Locate the cell with the specified text and output its [X, Y] center coordinate. 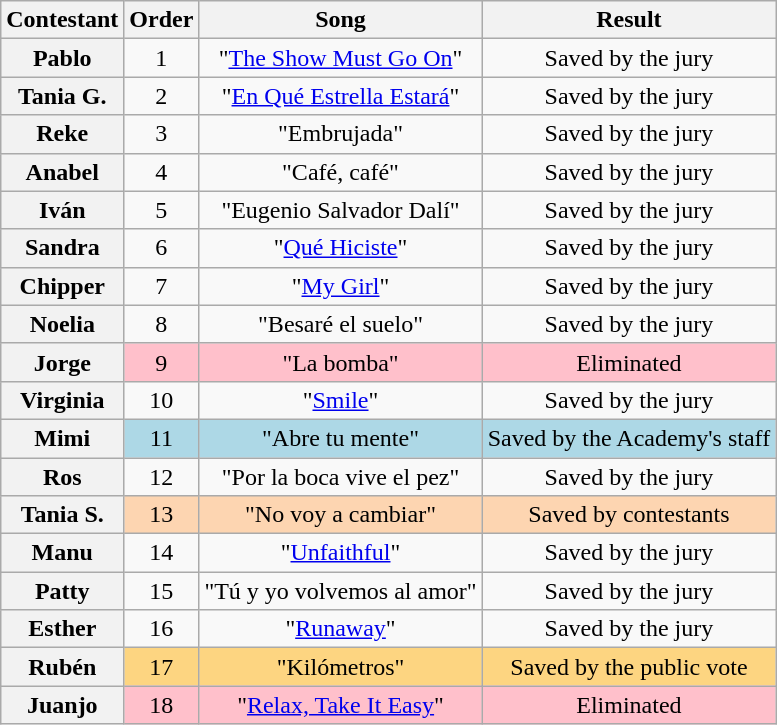
Jorge [62, 362]
"The Show Must Go On" [340, 58]
Saved by contestants [629, 515]
Mimi [62, 438]
"La bomba" [340, 362]
"Embrujada" [340, 134]
Song [340, 20]
10 [162, 400]
"En Qué Estrella Estará" [340, 96]
"Unfaithful" [340, 553]
"My Girl" [340, 286]
Juanjo [62, 705]
"Relax, Take It Easy" [340, 705]
12 [162, 477]
"Abre tu mente" [340, 438]
"Eugenio Salvador Dalí" [340, 210]
Chipper [62, 286]
Saved by the public vote [629, 667]
"Kilómetros" [340, 667]
18 [162, 705]
Rubén [62, 667]
7 [162, 286]
Patty [62, 591]
Result [629, 20]
1 [162, 58]
"Por la boca vive el pez" [340, 477]
14 [162, 553]
Tania S. [62, 515]
13 [162, 515]
Reke [62, 134]
15 [162, 591]
Noelia [62, 324]
Contestant [62, 20]
17 [162, 667]
"Smile" [340, 400]
"Runaway" [340, 629]
8 [162, 324]
16 [162, 629]
Pablo [62, 58]
Iván [62, 210]
"Café, café" [340, 172]
"Besaré el suelo" [340, 324]
"No voy a cambiar" [340, 515]
Virginia [62, 400]
9 [162, 362]
Tania G. [62, 96]
4 [162, 172]
6 [162, 248]
Ros [62, 477]
Anabel [62, 172]
Sandra [62, 248]
Esther [62, 629]
"Tú y yo volvemos al amor" [340, 591]
Order [162, 20]
"Qué Hiciste" [340, 248]
3 [162, 134]
2 [162, 96]
Manu [62, 553]
Saved by the Academy's staff [629, 438]
5 [162, 210]
11 [162, 438]
